Detect which cell encompasses the target text, then output its (x, y) center coordinate. 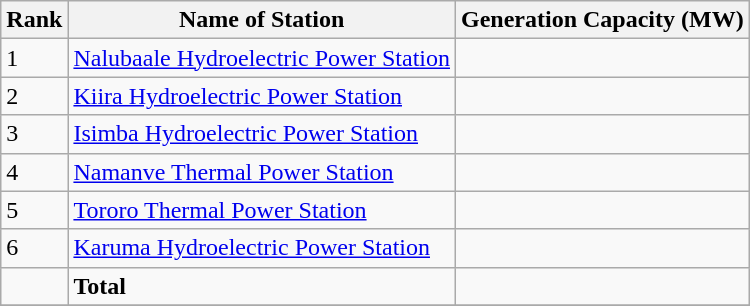
6 (34, 248)
Isimba Hydroelectric Power Station (262, 134)
5 (34, 210)
Generation Capacity (MW) (603, 20)
1 (34, 58)
Total (262, 286)
Nalubaale Hydroelectric Power Station (262, 58)
Tororo Thermal Power Station (262, 210)
Rank (34, 20)
4 (34, 172)
Kiira Hydroelectric Power Station (262, 96)
Name of Station (262, 20)
Namanve Thermal Power Station (262, 172)
2 (34, 96)
Karuma Hydroelectric Power Station (262, 248)
3 (34, 134)
